Detect which cell encompasses the target text, then output its (X, Y) center coordinate. 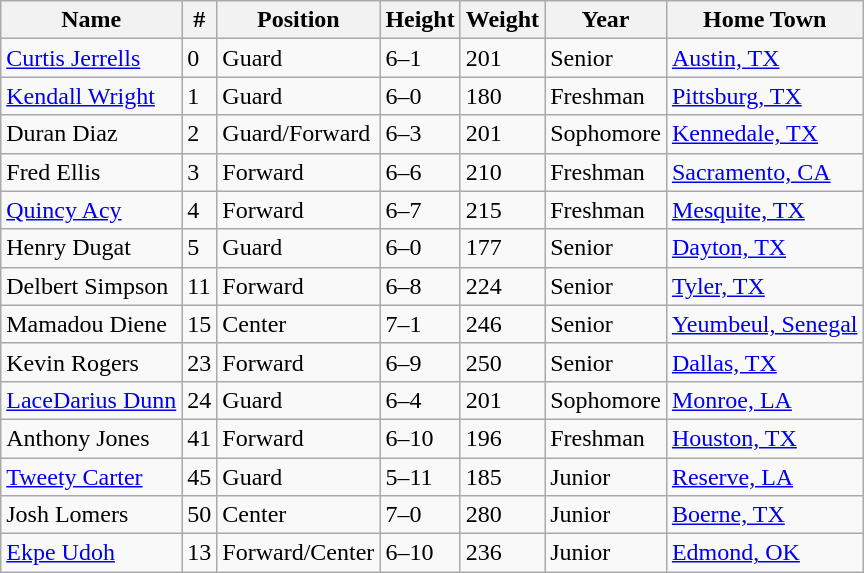
Pittsburg, TX (764, 96)
Forward/Center (298, 553)
Sacramento, CA (764, 172)
Anthony Jones (92, 438)
7–1 (420, 324)
5–11 (420, 477)
224 (502, 286)
Josh Lomers (92, 515)
45 (200, 477)
Mamadou Diene (92, 324)
5 (200, 248)
185 (502, 477)
6–8 (420, 286)
6–6 (420, 172)
Henry Dugat (92, 248)
50 (200, 515)
Edmond, OK (764, 553)
Year (606, 20)
Curtis Jerrells (92, 58)
2 (200, 134)
0 (200, 58)
Delbert Simpson (92, 286)
196 (502, 438)
LaceDarius Dunn (92, 400)
Monroe, LA (764, 400)
Reserve, LA (764, 477)
210 (502, 172)
Height (420, 20)
Kennedale, TX (764, 134)
6–1 (420, 58)
Home Town (764, 20)
41 (200, 438)
15 (200, 324)
Duran Diaz (92, 134)
Position (298, 20)
11 (200, 286)
Dayton, TX (764, 248)
# (200, 20)
24 (200, 400)
Name (92, 20)
Kevin Rogers (92, 362)
236 (502, 553)
Boerne, TX (764, 515)
215 (502, 210)
180 (502, 96)
6–9 (420, 362)
246 (502, 324)
Kendall Wright (92, 96)
Ekpe Udoh (92, 553)
23 (200, 362)
7–0 (420, 515)
Quincy Acy (92, 210)
Tyler, TX (764, 286)
280 (502, 515)
Weight (502, 20)
Austin, TX (764, 58)
Yeumbeul, Senegal (764, 324)
6–3 (420, 134)
4 (200, 210)
6–4 (420, 400)
Houston, TX (764, 438)
Fred Ellis (92, 172)
Mesquite, TX (764, 210)
6–7 (420, 210)
1 (200, 96)
13 (200, 553)
Guard/Forward (298, 134)
Dallas, TX (764, 362)
Tweety Carter (92, 477)
177 (502, 248)
3 (200, 172)
250 (502, 362)
